Detect which cell encompasses the target text, then output its [x, y] center coordinate. 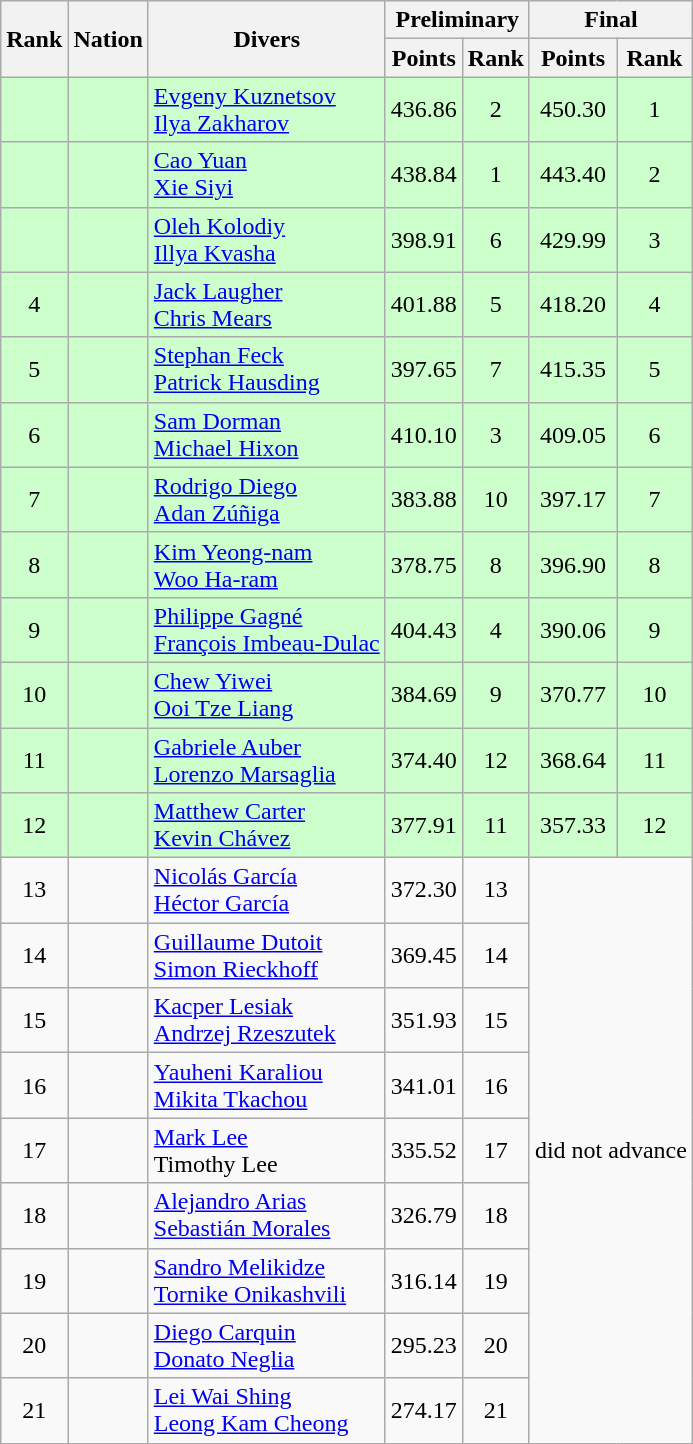
351.93 [424, 1020]
409.05 [572, 434]
Sandro MelikidzeTornike Onikashvili [266, 1280]
438.84 [424, 174]
Nation [108, 39]
Preliminary [457, 20]
Cao YuanXie Siyi [266, 174]
Final [610, 20]
Mark LeeTimothy Lee [266, 1150]
397.17 [572, 500]
Gabriele AuberLorenzo Marsaglia [266, 760]
377.91 [424, 826]
Yauheni KaraliouMikita Tkachou [266, 1086]
Sam DormanMichael Hixon [266, 434]
341.01 [424, 1086]
326.79 [424, 1216]
Kim Yeong-namWoo Ha-ram [266, 564]
Nicolás GarcíaHéctor García [266, 890]
Divers [266, 39]
Chew YiweiOoi Tze Liang [266, 694]
357.33 [572, 826]
370.77 [572, 694]
295.23 [424, 1346]
374.40 [424, 760]
397.65 [424, 370]
369.45 [424, 956]
429.99 [572, 240]
401.88 [424, 304]
Alejandro AriasSebastián Morales [266, 1216]
410.10 [424, 434]
415.35 [572, 370]
Kacper LesiakAndrzej Rzeszutek [266, 1020]
443.40 [572, 174]
Philippe GagnéFrançois Imbeau-Dulac [266, 630]
Guillaume DutoitSimon Rieckhoff [266, 956]
390.06 [572, 630]
Lei Wai ShingLeong Kam Cheong [266, 1410]
378.75 [424, 564]
Evgeny KuznetsovIlya Zakharov [266, 110]
404.43 [424, 630]
368.64 [572, 760]
383.88 [424, 500]
396.90 [572, 564]
372.30 [424, 890]
335.52 [424, 1150]
Matthew CarterKevin Chávez [266, 826]
398.91 [424, 240]
274.17 [424, 1410]
Stephan FeckPatrick Hausding [266, 370]
Diego CarquinDonato Neglia [266, 1346]
436.86 [424, 110]
450.30 [572, 110]
Jack LaugherChris Mears [266, 304]
did not advance [610, 1151]
384.69 [424, 694]
418.20 [572, 304]
Oleh KolodiyIllya Kvasha [266, 240]
Rodrigo DiegoAdan Zúñiga [266, 500]
316.14 [424, 1280]
